Output the (x, y) coordinate of the center of the cell containing the given text.  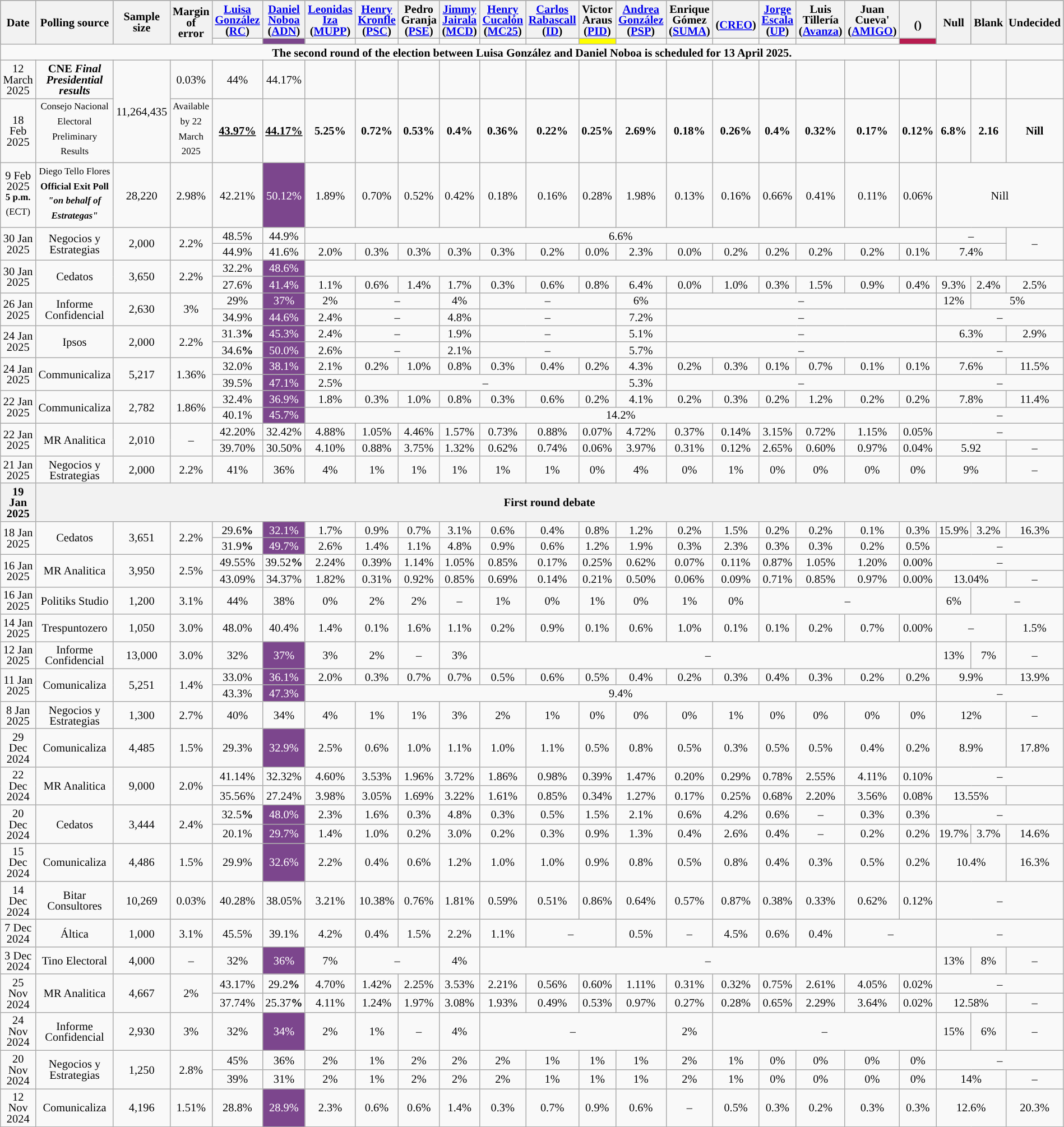
29.2% (284, 984)
11.4% (1035, 399)
18 Jan 2025 (18, 537)
0.52% (419, 195)
First round debate (549, 502)
The second round of the election between Luisa González and Daniel Noboa is scheduled for 13 April 2025. (532, 52)
41.4% (284, 285)
40.28% (237, 900)
43.97% (237, 130)
0.38% (778, 900)
40.1% (237, 415)
6.4% (641, 285)
1.42% (377, 984)
41.14% (237, 776)
0.04% (918, 447)
32.0% (237, 365)
42.21% (237, 195)
20.1% (237, 833)
12 March 2025 (18, 79)
12.6% (971, 1107)
0.76% (419, 900)
0.34% (597, 795)
42.20% (237, 432)
0.92% (419, 578)
6.8% (954, 130)
Undecided (1035, 22)
1.98% (641, 195)
4.88% (330, 432)
Bitar Consultores (75, 900)
1.69% (419, 795)
13.55% (971, 795)
3.75% (419, 447)
6.6% (621, 235)
2.16 (988, 130)
1.11% (641, 984)
43.3% (237, 693)
1.8% (330, 399)
6.3% (971, 333)
49.55% (237, 562)
10.38% (377, 900)
3.15% (778, 432)
4,000 (141, 961)
45.5% (237, 933)
32.32% (284, 776)
3.64% (872, 1003)
1,200 (141, 601)
14 Dec 2024 (18, 900)
19.7% (954, 833)
3 Dec 2024 (18, 961)
7.2% (641, 317)
20 Nov 2024 (18, 1069)
Daniel Noboa(ADN) (284, 19)
50.12% (284, 195)
0.57% (690, 900)
0.26% (736, 130)
3.56% (872, 795)
39.1% (284, 933)
5.92 (971, 447)
0.69% (503, 578)
1,000 (141, 933)
34.37% (284, 578)
30.50% (284, 447)
10.4% (971, 862)
43.09% (237, 578)
3,950 (141, 570)
Victor Araus(PID) (597, 19)
38% (284, 601)
Henry Cucalón(MC25) (503, 19)
11,264,435 (141, 111)
28.9% (284, 1107)
5.1% (641, 333)
34.6% (237, 350)
Andrea González(PSP) (641, 19)
38.05% (284, 900)
47.3% (284, 693)
9,000 (141, 786)
32.9% (284, 748)
3.72% (460, 776)
4,485 (141, 748)
1.15% (872, 432)
7.4% (971, 251)
19 Jan 2025 (18, 502)
1.36% (191, 374)
13.9% (1035, 677)
8% (988, 961)
31.3% (237, 333)
2.20% (821, 795)
0.13% (690, 195)
0.36% (503, 130)
Pedro Granja(PSE) (419, 19)
3,444 (141, 824)
28.8% (237, 1107)
1,250 (141, 1069)
Tino Electoral (75, 961)
0.73% (503, 432)
5,217 (141, 374)
0.51% (553, 900)
4.60% (330, 776)
Leonidas Iza(MUPP) (330, 19)
39.70% (237, 447)
32.5% (237, 814)
48.6% (284, 268)
5,251 (141, 685)
26 Jan 2025 (18, 309)
9% (971, 470)
3.97% (641, 447)
3.08% (460, 1003)
Polling source (75, 22)
32.6% (284, 862)
Jimmy Jairala(MCD) (460, 19)
44.6% (284, 317)
24 Nov 2024 (18, 1031)
40% (237, 715)
Carlos Rabascall(ID) (553, 19)
3.22% (460, 795)
9.3% (954, 285)
9 Feb 2025 5 p.m. (ECT) (18, 195)
14 Jan 2025 (18, 628)
2,010 (141, 439)
0.68% (778, 795)
8.9% (971, 748)
32.2% (237, 268)
12 Nov 2024 (18, 1107)
14.6% (1035, 833)
5.7% (641, 350)
43.17% (237, 984)
5.3% (641, 382)
Sample size (141, 22)
0.29% (736, 776)
1,050 (141, 628)
0.49% (553, 1003)
29.6% (237, 529)
17.8% (1035, 748)
45.7% (284, 415)
25 Nov 2024 (18, 993)
1.89% (330, 195)
29.9% (237, 862)
1.51% (191, 1107)
0.75% (778, 984)
Consejo Nacional Electoral Preliminary Results (75, 130)
1.97% (419, 1003)
0.27% (690, 1003)
1.82% (330, 578)
0.33% (821, 900)
3.98% (330, 795)
27.6% (237, 285)
Marginof error (191, 22)
0.20% (690, 776)
4.70% (330, 984)
0.66% (778, 195)
Enrique Gómez(SUMA) (690, 19)
4.05% (872, 984)
0.10% (918, 776)
20 Dec 2024 (18, 824)
0.42% (460, 195)
2,630 (141, 309)
31.9% (237, 546)
Henry Kronfle(PSC) (377, 19)
() (918, 19)
48.5% (237, 235)
29.3% (237, 748)
4.46% (419, 432)
41% (237, 470)
41.6% (284, 251)
36.9% (284, 399)
33.0% (237, 677)
22 Dec 2024 (18, 786)
32.4% (237, 399)
2.9% (1035, 333)
0.08% (918, 795)
1.3% (641, 833)
13,000 (141, 655)
1.27% (641, 795)
Date (18, 22)
39.5% (237, 382)
47.1% (284, 382)
1,300 (141, 715)
45.3% (284, 333)
4,196 (141, 1107)
32.1% (284, 529)
11.5% (1035, 365)
3,651 (141, 537)
15 Dec 2024 (18, 862)
1.81% (460, 900)
2.25% (419, 984)
13.04% (971, 578)
Áltica (75, 933)
0.86% (597, 900)
1.32% (460, 447)
4.3% (641, 365)
1.47% (641, 776)
18 Feb 2025 (18, 130)
4.1% (641, 399)
3.21% (330, 900)
49.7% (284, 546)
4.5% (736, 933)
20.3% (1035, 1107)
29.7% (284, 833)
Luisa González(RC) (237, 19)
36.1% (284, 677)
4.72% (641, 432)
7.6% (971, 365)
12.58% (971, 1003)
40.4% (284, 628)
8 Jan 2025 (18, 715)
Blank (988, 22)
28,220 (141, 195)
0.71% (778, 578)
27.24% (284, 795)
3.05% (377, 795)
1.20% (872, 562)
2,930 (141, 1031)
1.24% (377, 1003)
25.37% (284, 1003)
0.78% (778, 776)
2.21% (503, 984)
7.8% (971, 399)
11 Jan 2025 (18, 685)
0.56% (553, 984)
9.4% (621, 693)
Available by 22 March 2025 (191, 130)
1.57% (460, 432)
0.74% (553, 447)
4,667 (141, 993)
50.0% (284, 350)
1.14% (419, 562)
2.65% (778, 447)
0.70% (377, 195)
15.9% (954, 529)
34.9% (237, 317)
1.61% (503, 795)
Null (954, 22)
5% (1017, 300)
37.74% (237, 1003)
0.09% (736, 578)
12 Jan 2025 (18, 655)
29% (237, 300)
45% (237, 1060)
Juan Cueva'(AMIGO) (872, 19)
Diego Tello Flores Official Exit Poll "on behalf of Estrategas" (75, 195)
2.69% (641, 130)
2.7% (191, 715)
3.2% (988, 529)
29 Dec 2024 (18, 748)
10,269 (141, 900)
0.59% (503, 900)
2.61% (821, 984)
35.56% (237, 795)
15% (954, 1031)
Trespuntozero (75, 628)
2,782 (141, 407)
0.05% (918, 432)
3,650 (141, 276)
0.98% (553, 776)
0.50% (641, 578)
38.1% (284, 365)
32.42% (284, 432)
3.7% (988, 833)
14.2% (621, 415)
39% (237, 1079)
2.8% (191, 1069)
0.41% (821, 195)
2.24% (330, 562)
14% (971, 1079)
0.64% (641, 900)
21 Jan 2025 (18, 470)
0.65% (778, 1003)
CNE Final Presidential results (75, 79)
4,486 (141, 862)
39.52% (284, 562)
1.96% (419, 776)
Jorge Escala(UP) (778, 19)
2.98% (191, 195)
5.25% (330, 130)
2.29% (821, 1003)
Politiks Studio (75, 601)
2.55% (821, 776)
4.10% (330, 447)
31% (284, 1079)
Luis Tillería(Avanza) (821, 19)
1.93% (503, 1003)
9.9% (971, 677)
0.37% (690, 432)
(CREO) (736, 19)
0.22% (553, 130)
0.21% (597, 578)
Ipsos (75, 341)
7 Dec 2024 (18, 933)
